Determine the [X, Y] coordinate at the center of the cell enclosing the given text.  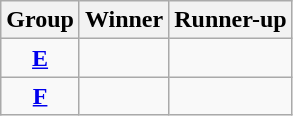
Runner-up [231, 20]
F [40, 96]
Group [40, 20]
Winner [124, 20]
E [40, 58]
